Extract the [x, y] coordinate from the center of the cell holding the provided text.  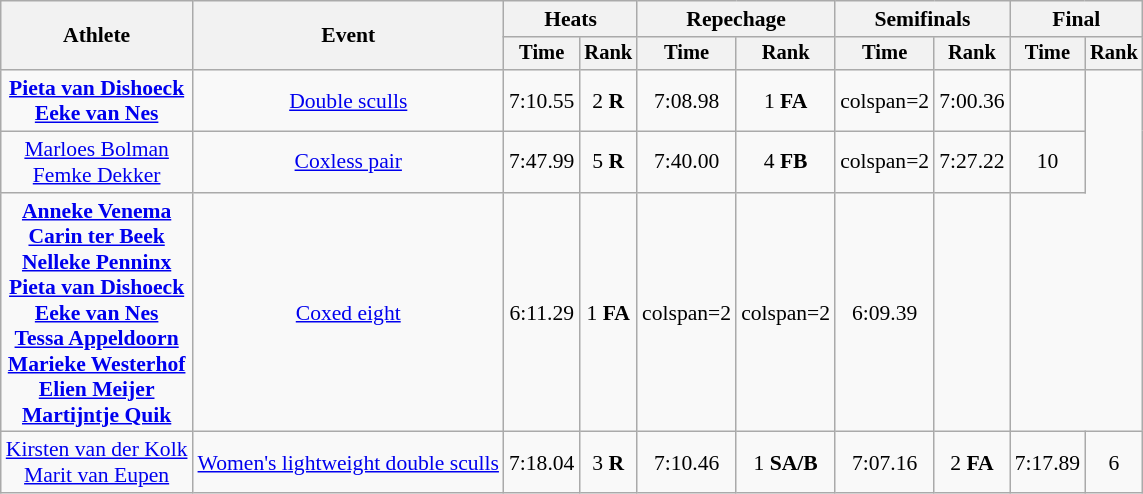
3 R [608, 462]
Athlete [97, 36]
1 SA/B [786, 462]
7:17.89 [1048, 462]
10 [1048, 162]
Heats [570, 19]
6:09.39 [884, 313]
Semifinals [922, 19]
2 R [608, 100]
Marloes BolmanFemke Dekker [97, 162]
Anneke VenemaCarin ter BeekNelleke PenninxPieta van DishoeckEeke van NesTessa AppeldoornMarieke WesterhofElien MeijerMartijntje Quik [97, 313]
Kirsten van der KolkMarit van Eupen [97, 462]
7:00.36 [972, 100]
7:07.16 [884, 462]
4 FB [786, 162]
Double sculls [348, 100]
Women's lightweight double sculls [348, 462]
7:47.99 [542, 162]
7:10.46 [686, 462]
6:11.29 [542, 313]
Final [1076, 19]
7:18.04 [542, 462]
7:27.22 [972, 162]
7:10.55 [542, 100]
7:40.00 [686, 162]
Coxless pair [348, 162]
Coxed eight [348, 313]
5 R [608, 162]
2 FA [972, 462]
6 [1114, 462]
7:08.98 [686, 100]
Pieta van DishoeckEeke van Nes [97, 100]
Event [348, 36]
Repechage [736, 19]
